Detect which cell encompasses the target text, then output its (x, y) center coordinate. 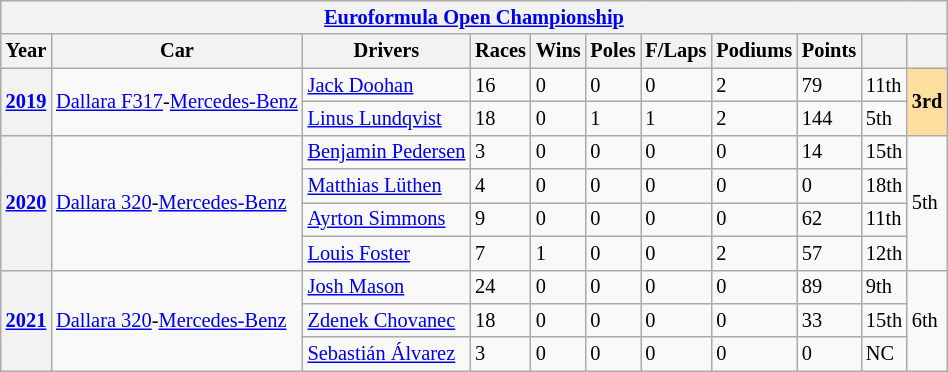
Sebastián Álvarez (387, 354)
18th (884, 186)
Year (26, 51)
NC (884, 354)
Races (500, 51)
Matthias Lüthen (387, 186)
9th (884, 287)
Drivers (387, 51)
12th (884, 253)
4 (500, 186)
6th (927, 320)
33 (829, 320)
9 (500, 219)
16 (500, 85)
Dallara F317-Mercedes-Benz (176, 102)
7 (500, 253)
Josh Mason (387, 287)
24 (500, 287)
Benjamin Pedersen (387, 152)
57 (829, 253)
F/Laps (676, 51)
Louis Foster (387, 253)
2020 (26, 202)
Linus Lundqvist (387, 118)
Euroformula Open Championship (474, 17)
14 (829, 152)
Jack Doohan (387, 85)
89 (829, 287)
Car (176, 51)
79 (829, 85)
Ayrton Simmons (387, 219)
Poles (614, 51)
Podiums (754, 51)
Wins (558, 51)
2019 (26, 102)
2021 (26, 320)
144 (829, 118)
62 (829, 219)
3rd (927, 102)
Points (829, 51)
Zdenek Chovanec (387, 320)
